Scan for the cell matching the given text and deliver its (x, y) coordinate at center. 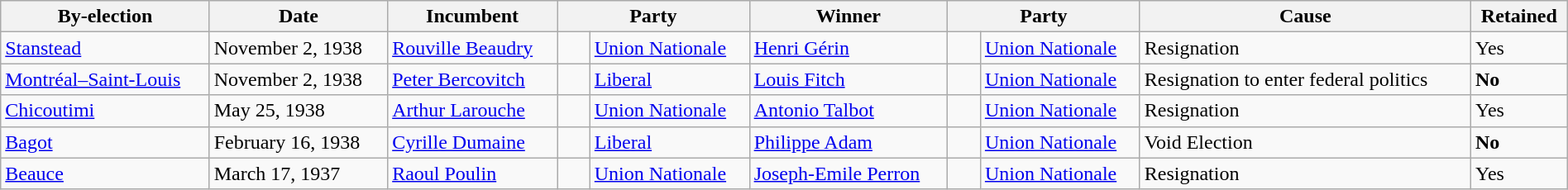
Joseph-Emile Perron (849, 173)
Montréal–Saint-Louis (105, 79)
Beauce (105, 173)
Cause (1305, 17)
Stanstead (105, 48)
Cyrille Dumaine (473, 142)
Philippe Adam (849, 142)
By-election (105, 17)
Retained (1518, 17)
Peter Bercovitch (473, 79)
Winner (849, 17)
Louis Fitch (849, 79)
Resignation to enter federal politics (1305, 79)
February 16, 1938 (298, 142)
Date (298, 17)
Void Election (1305, 142)
Antonio Talbot (849, 111)
Bagot (105, 142)
Henri Gérin (849, 48)
March 17, 1937 (298, 173)
May 25, 1938 (298, 111)
Rouville Beaudry (473, 48)
Chicoutimi (105, 111)
Arthur Larouche (473, 111)
Incumbent (473, 17)
Raoul Poulin (473, 173)
